Return the [x, y] coordinate for the center point of the cell that contains the specified text.  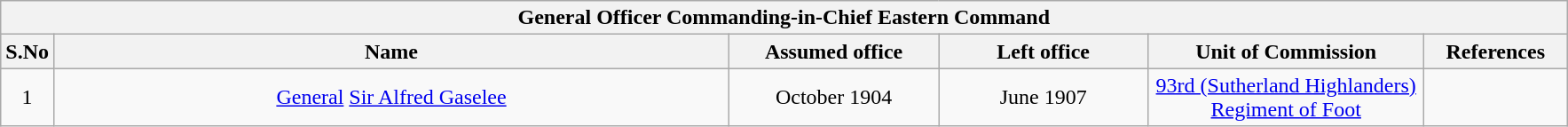
S.No [28, 52]
Name [390, 52]
General Officer Commanding-in-Chief Eastern Command [784, 18]
June 1907 [1044, 98]
References [1496, 52]
Unit of Commission [1287, 52]
General Sir Alfred Gaselee [390, 98]
Left office [1044, 52]
93rd (Sutherland Highlanders) Regiment of Foot [1287, 98]
October 1904 [834, 98]
1 [28, 98]
Assumed office [834, 52]
